Find where the given text appears and provide that cell's center as (x, y) coordinate. 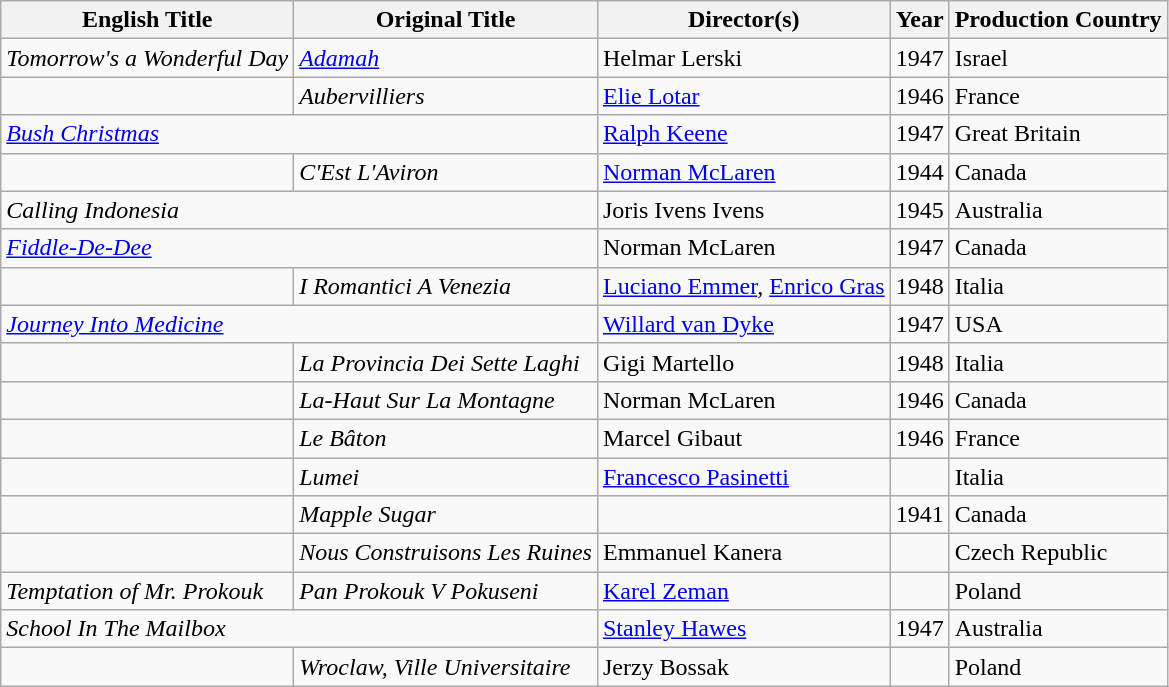
I Romantici A Venezia (446, 286)
Gigi Martello (744, 362)
USA (1058, 324)
Pan Prokouk V Pokuseni (446, 591)
1945 (920, 210)
Aubervilliers (446, 96)
Ralph Keene (744, 134)
Francesco Pasinetti (744, 477)
Tomorrow's a Wonderful Day (148, 58)
Director(s) (744, 20)
Marcel Gibaut (744, 438)
Joris Ivens Ivens (744, 210)
Israel (1058, 58)
Year (920, 20)
Lumei (446, 477)
Journey Into Medicine (300, 324)
Calling Indonesia (300, 210)
Helmar Lerski (744, 58)
Nous Construisons Les Ruines (446, 553)
Stanley Hawes (744, 629)
Elie Lotar (744, 96)
School In The Mailbox (300, 629)
La Provincia Dei Sette Laghi (446, 362)
Jerzy Bossak (744, 667)
Temptation of Mr. Prokouk (148, 591)
Adamah (446, 58)
Great Britain (1058, 134)
Wroclaw, Ville Universitaire (446, 667)
1941 (920, 515)
Karel Zeman (744, 591)
1944 (920, 172)
La-Haut Sur La Montagne (446, 400)
Fiddle-De-Dee (300, 248)
Le Bâton (446, 438)
Bush Christmas (300, 134)
Willard van Dyke (744, 324)
Luciano Emmer, Enrico Gras (744, 286)
Production Country (1058, 20)
English Title (148, 20)
Original Title (446, 20)
C'Est L'Aviron (446, 172)
Emmanuel Kanera (744, 553)
Czech Republic (1058, 553)
Mapple Sugar (446, 515)
